From the cell containing the given text, extract its center point as [x, y] coordinate. 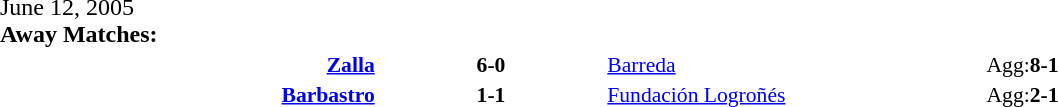
Barreda [795, 64]
6-0 [492, 64]
